Provide the [x, y] coordinate of the cell's center where the given text is located.  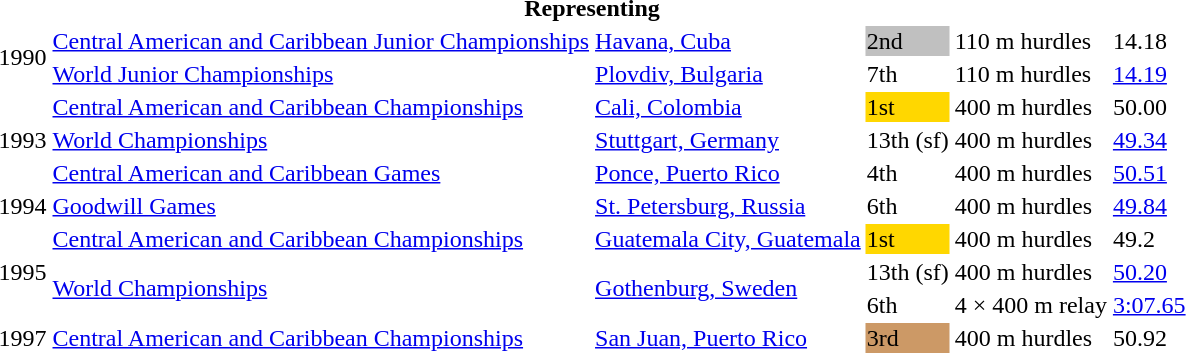
2nd [908, 41]
Central American and Caribbean Games [321, 173]
Stuttgart, Germany [728, 140]
Central American and Caribbean Junior Championships [321, 41]
Cali, Colombia [728, 107]
4th [908, 173]
Plovdiv, Bulgaria [728, 74]
3rd [908, 338]
Goodwill Games [321, 206]
7th [908, 74]
Havana, Cuba [728, 41]
San Juan, Puerto Rico [728, 338]
World Junior Championships [321, 74]
St. Petersburg, Russia [728, 206]
Ponce, Puerto Rico [728, 173]
Guatemala City, Guatemala [728, 239]
4 × 400 m relay [1030, 305]
Gothenburg, Sweden [728, 288]
